Provide the [X, Y] coordinate of the cell's center where the given text is located.  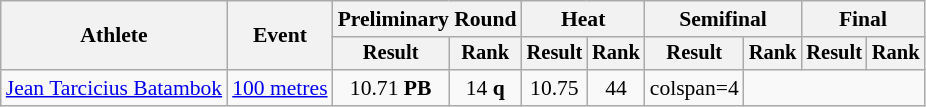
Final [862, 19]
100 metres [280, 88]
Event [280, 36]
Semifinal [724, 19]
Jean Tarcicius Batambok [114, 88]
Athlete [114, 36]
colspan=4 [694, 88]
14 q [486, 88]
44 [616, 88]
Heat [584, 19]
10.75 [555, 88]
10.71 PB [391, 88]
Preliminary Round [428, 19]
